Search for the cell housing the specified text and yield its [x, y] center coordinate. 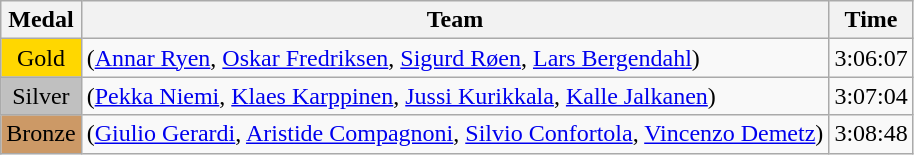
3:08:48 [871, 134]
(Pekka Niemi, Klaes Karppinen, Jussi Kurikkala, Kalle Jalkanen) [455, 96]
Time [871, 20]
(Annar Ryen, Oskar Fredriksen, Sigurd Røen, Lars Bergendahl) [455, 58]
3:07:04 [871, 96]
(Giulio Gerardi, Aristide Compagnoni, Silvio Confortola, Vincenzo Demetz) [455, 134]
Bronze [41, 134]
Medal [41, 20]
Silver [41, 96]
Team [455, 20]
Gold [41, 58]
3:06:07 [871, 58]
